Capture the cell that displays the provided text and extract its [X, Y] central coordinate. 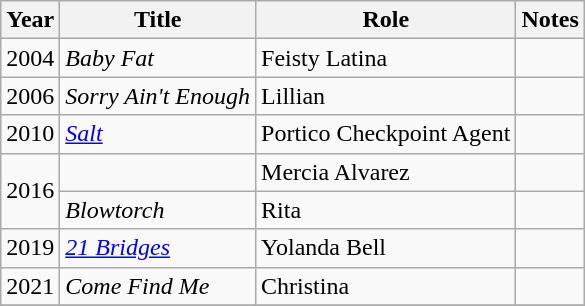
Rita [386, 210]
Portico Checkpoint Agent [386, 134]
21 Bridges [158, 248]
Role [386, 20]
Notes [550, 20]
Yolanda Bell [386, 248]
Year [30, 20]
2021 [30, 286]
Salt [158, 134]
Christina [386, 286]
Lillian [386, 96]
Feisty Latina [386, 58]
2010 [30, 134]
2016 [30, 191]
2006 [30, 96]
2004 [30, 58]
Blowtorch [158, 210]
Title [158, 20]
Come Find Me [158, 286]
Baby Fat [158, 58]
2019 [30, 248]
Sorry Ain't Enough [158, 96]
Mercia Alvarez [386, 172]
